Return (X, Y) of the center of cell containing provided text 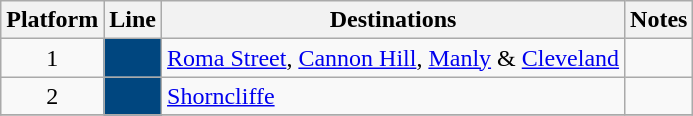
Notes (659, 20)
1 (52, 58)
Shorncliffe (394, 96)
Roma Street, Cannon Hill, Manly & Cleveland (394, 58)
Destinations (394, 20)
Platform (52, 20)
Line (133, 20)
2 (52, 96)
